Scan for the cell matching the given text and deliver its (X, Y) coordinate at center. 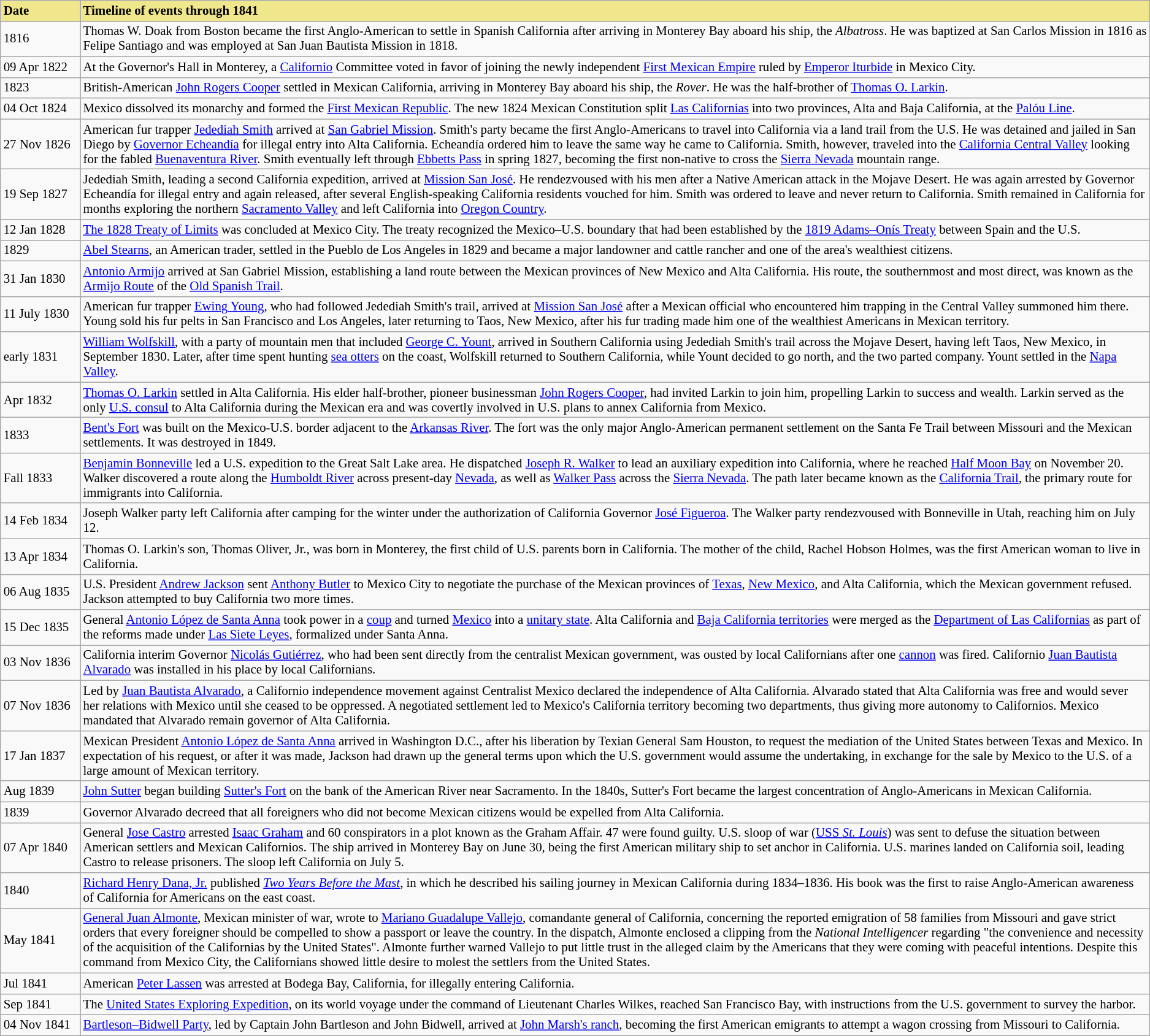
1829 (40, 250)
19 Sep 1827 (40, 194)
07 Nov 1836 (40, 706)
May 1841 (40, 941)
17 Jan 1837 (40, 756)
12 Jan 1828 (40, 230)
Apr 1832 (40, 400)
early 1831 (40, 357)
1823 (40, 88)
13 Apr 1834 (40, 556)
04 Oct 1824 (40, 109)
09 Apr 1822 (40, 67)
11 July 1830 (40, 314)
04 Nov 1841 (40, 1025)
Timeline of events through 1841 (615, 11)
07 Apr 1840 (40, 848)
Sep 1841 (40, 1004)
Fall 1833 (40, 478)
27 Nov 1826 (40, 144)
06 Aug 1835 (40, 592)
1816 (40, 39)
1840 (40, 891)
31 Jan 1830 (40, 278)
03 Nov 1836 (40, 663)
American Peter Lassen was arrested at Bodega Bay, California, for illegally entering California. (615, 983)
Jul 1841 (40, 983)
14 Feb 1834 (40, 521)
1833 (40, 436)
Date (40, 11)
1839 (40, 812)
Governor Alvarado decreed that all foreigners who did not become Mexican citizens would be expelled from Alta California. (615, 812)
15 Dec 1835 (40, 627)
Aug 1839 (40, 791)
